Return the (x, y) coordinate for the center point of the cell that contains the specified text.  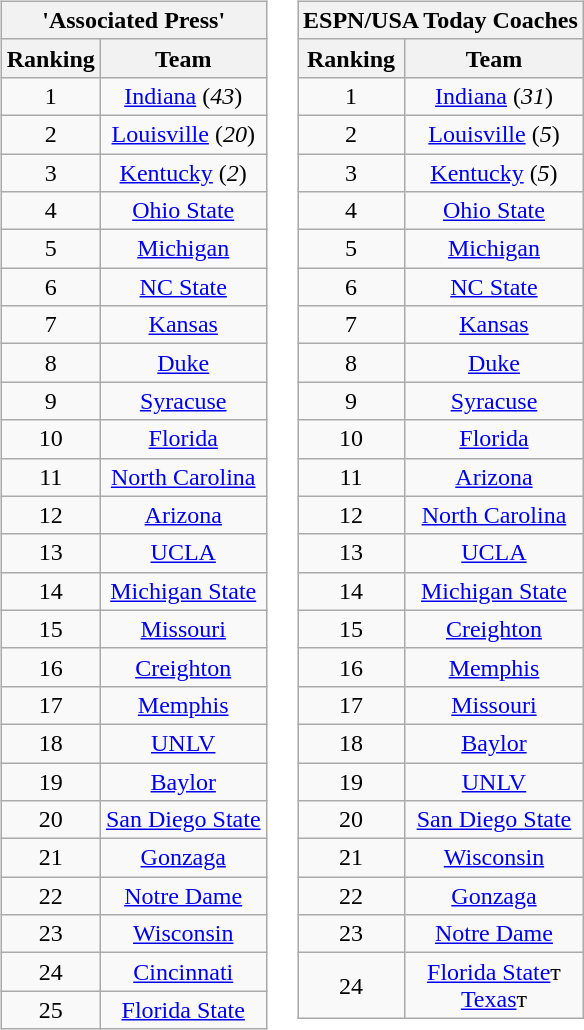
ESPN/USA Today Coaches (441, 20)
Florida State (183, 1010)
Kentucky (2) (183, 173)
Florida StateтTexasт (494, 986)
Indiana (43) (183, 96)
Cincinnati (183, 972)
Kentucky (5) (494, 173)
'Associated Press' (134, 20)
Louisville (20) (183, 134)
25 (50, 1010)
Louisville (5) (494, 134)
Indiana (31) (494, 96)
